Search for the cell housing the specified text and yield its (X, Y) center coordinate. 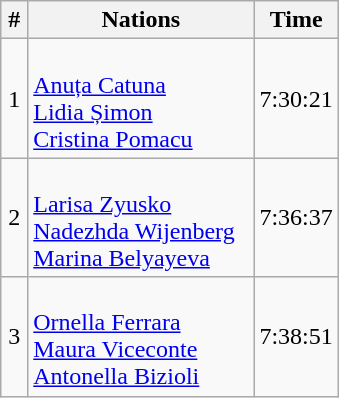
1 (14, 98)
2 (14, 218)
3 (14, 336)
Larisa ZyuskoNadezhda WijenbergMarina Belyayeva (141, 218)
# (14, 20)
Anuța CatunaLidia ȘimonCristina Pomacu (141, 98)
7:30:21 (296, 98)
7:36:37 (296, 218)
Time (296, 20)
Nations (141, 20)
7:38:51 (296, 336)
Ornella FerraraMaura ViceconteAntonella Bizioli (141, 336)
